Pinpoint the cell where the given text exists, returning its (X, Y) midpoint coordinate. 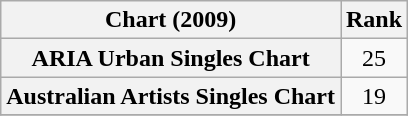
ARIA Urban Singles Chart (171, 58)
Rank (374, 20)
19 (374, 96)
Chart (2009) (171, 20)
25 (374, 58)
Australian Artists Singles Chart (171, 96)
